Scan for the cell matching the given text and deliver its [X, Y] coordinate at center. 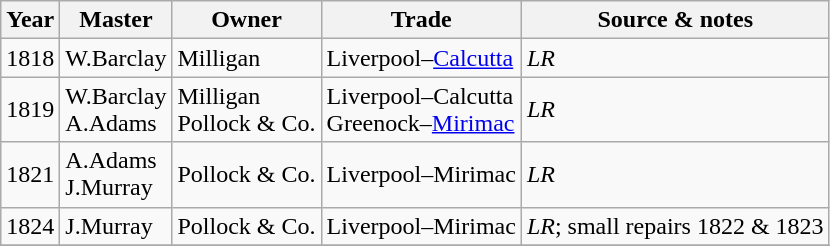
LR; small repairs 1822 & 1823 [675, 226]
Master [116, 20]
A.AdamsJ.Murray [116, 174]
Owner [246, 20]
Year [30, 20]
MilliganPollock & Co. [246, 110]
W.BarclayA.Adams [116, 110]
Source & notes [675, 20]
1821 [30, 174]
1824 [30, 226]
Liverpool–Calcutta [421, 58]
1819 [30, 110]
Liverpool–CalcuttaGreenock–Mirimac [421, 110]
J.Murray [116, 226]
W.Barclay [116, 58]
Milligan [246, 58]
Trade [421, 20]
1818 [30, 58]
